Search for the cell housing the specified text and yield its [x, y] center coordinate. 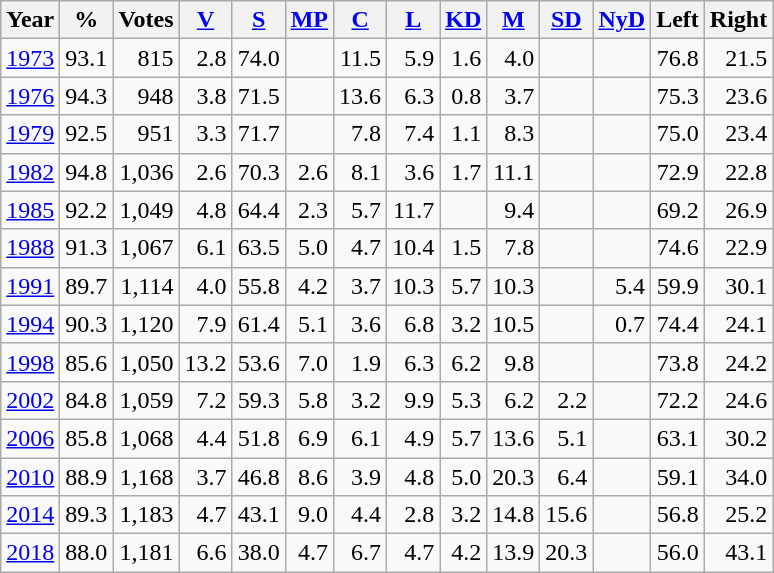
85.8 [86, 438]
53.6 [258, 362]
13.9 [514, 553]
1994 [30, 324]
1,067 [146, 248]
2010 [30, 477]
8.3 [514, 134]
23.6 [738, 96]
22.8 [738, 172]
1,168 [146, 477]
24.6 [738, 400]
11.5 [360, 58]
% [86, 20]
26.9 [738, 210]
10.4 [414, 248]
1982 [30, 172]
24.2 [738, 362]
C [360, 20]
7.0 [309, 362]
9.9 [414, 400]
0.7 [622, 324]
71.7 [258, 134]
75.0 [678, 134]
1,036 [146, 172]
63.1 [678, 438]
93.1 [86, 58]
89.7 [86, 286]
92.5 [86, 134]
3.8 [206, 96]
1,120 [146, 324]
74.0 [258, 58]
84.8 [86, 400]
90.3 [86, 324]
Year [30, 20]
5.8 [309, 400]
1,183 [146, 515]
3.3 [206, 134]
21.5 [738, 58]
1.6 [464, 58]
14.8 [514, 515]
94.3 [86, 96]
L [414, 20]
88.9 [86, 477]
46.8 [258, 477]
73.8 [678, 362]
1998 [30, 362]
59.9 [678, 286]
1973 [30, 58]
4.9 [414, 438]
25.2 [738, 515]
56.8 [678, 515]
6.9 [309, 438]
34.0 [738, 477]
1,049 [146, 210]
38.0 [258, 553]
51.8 [258, 438]
55.8 [258, 286]
15.6 [566, 515]
1.5 [464, 248]
5.4 [622, 286]
2.3 [309, 210]
30.1 [738, 286]
6.7 [360, 553]
V [206, 20]
88.0 [86, 553]
2002 [30, 400]
9.4 [514, 210]
1,181 [146, 553]
Left [678, 20]
1976 [30, 96]
NyD [622, 20]
2006 [30, 438]
24.1 [738, 324]
948 [146, 96]
92.2 [86, 210]
M [514, 20]
59.1 [678, 477]
951 [146, 134]
7.2 [206, 400]
61.4 [258, 324]
91.3 [86, 248]
Right [738, 20]
56.0 [678, 553]
7.9 [206, 324]
9.0 [309, 515]
2018 [30, 553]
70.3 [258, 172]
6.8 [414, 324]
69.2 [678, 210]
10.5 [514, 324]
11.7 [414, 210]
1991 [30, 286]
KD [464, 20]
6.6 [206, 553]
64.4 [258, 210]
76.8 [678, 58]
59.3 [258, 400]
1985 [30, 210]
815 [146, 58]
MP [309, 20]
63.5 [258, 248]
74.4 [678, 324]
7.4 [414, 134]
1988 [30, 248]
1,068 [146, 438]
1.7 [464, 172]
11.1 [514, 172]
30.2 [738, 438]
8.1 [360, 172]
74.6 [678, 248]
85.6 [86, 362]
8.6 [309, 477]
5.9 [414, 58]
1,059 [146, 400]
1.9 [360, 362]
Votes [146, 20]
5.3 [464, 400]
72.2 [678, 400]
23.4 [738, 134]
0.8 [464, 96]
75.3 [678, 96]
9.8 [514, 362]
94.8 [86, 172]
1.1 [464, 134]
71.5 [258, 96]
2.2 [566, 400]
6.4 [566, 477]
72.9 [678, 172]
89.3 [86, 515]
1,114 [146, 286]
13.2 [206, 362]
1979 [30, 134]
22.9 [738, 248]
SD [566, 20]
1,050 [146, 362]
2014 [30, 515]
S [258, 20]
3.9 [360, 477]
